From the cell containing the given text, extract its center point as (X, Y) coordinate. 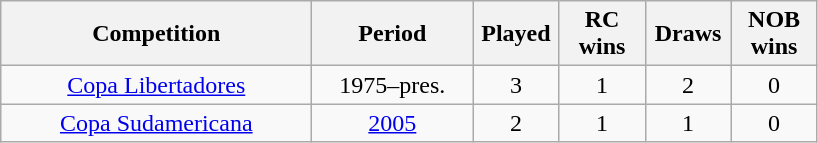
Copa Libertadores (156, 85)
RC wins (602, 34)
NOB wins (774, 34)
Played (516, 34)
2005 (392, 123)
3 (516, 85)
1975–pres. (392, 85)
Copa Sudamericana (156, 123)
Period (392, 34)
Draws (688, 34)
Competition (156, 34)
